Find where the given text appears and provide that cell's center as (x, y) coordinate. 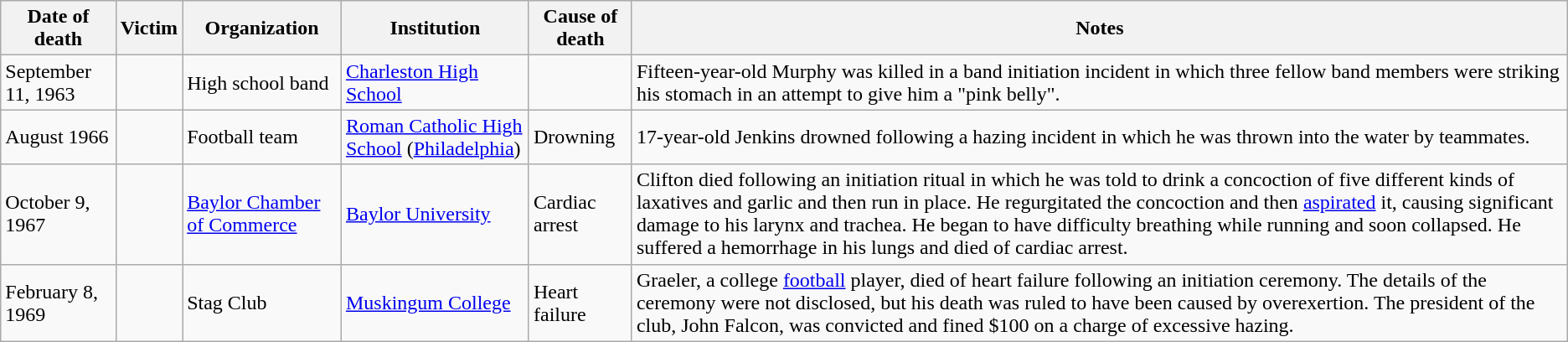
August 1966 (59, 137)
Baylor University (435, 215)
Cause of death (580, 28)
Muskingum College (435, 303)
February 8, 1969 (59, 303)
Notes (1099, 28)
Charleston High School (435, 82)
Organization (262, 28)
Roman Catholic High School (Philadelphia) (435, 137)
Heart failure (580, 303)
Cardiac arrest (580, 215)
Football team (262, 137)
Date of death (59, 28)
Victim (149, 28)
September 11, 1963 (59, 82)
Institution (435, 28)
High school band (262, 82)
17-year-old Jenkins drowned following a hazing incident in which he was thrown into the water by teammates. (1099, 137)
Baylor Chamber of Commerce (262, 215)
Stag Club (262, 303)
October 9, 1967 (59, 215)
Drowning (580, 137)
